Return the [X, Y] coordinate for the center point of the cell that contains the specified text.  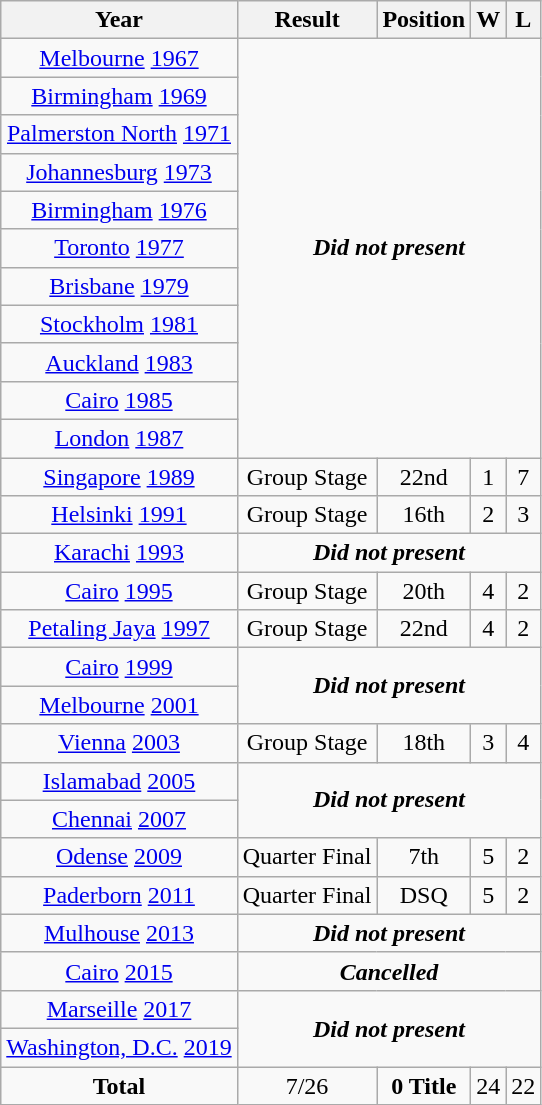
Brisbane 1979 [119, 286]
Position [424, 20]
Toronto 1977 [119, 248]
22 [524, 1085]
1 [488, 477]
Helsinki 1991 [119, 515]
Paderborn 2011 [119, 895]
16th [424, 515]
Singapore 1989 [119, 477]
Islamabad 2005 [119, 781]
W [488, 20]
Chennai 2007 [119, 819]
Birmingham 1976 [119, 210]
Birmingham 1969 [119, 96]
Palmerston North 1971 [119, 134]
Marseille 2017 [119, 1009]
24 [488, 1085]
Stockholm 1981 [119, 324]
7 [524, 477]
Mulhouse 2013 [119, 933]
Cancelled [389, 971]
Washington, D.C. 2019 [119, 1047]
L [524, 20]
Johannesburg 1973 [119, 172]
7/26 [307, 1085]
Result [307, 20]
0 Title [424, 1085]
Petaling Jaya 1997 [119, 629]
Karachi 1993 [119, 553]
Vienna 2003 [119, 743]
Cairo 1999 [119, 667]
DSQ [424, 895]
Cairo 1995 [119, 591]
Total [119, 1085]
18th [424, 743]
7th [424, 857]
20th [424, 591]
London 1987 [119, 438]
Cairo 2015 [119, 971]
Auckland 1983 [119, 362]
Year [119, 20]
Cairo 1985 [119, 400]
Odense 2009 [119, 857]
Melbourne 2001 [119, 705]
Melbourne 1967 [119, 58]
